For the text-containing cell, return its midpoint in [X, Y] coordinate format. 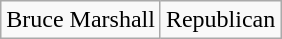
Republican [220, 20]
Bruce Marshall [81, 20]
